From the cell containing the given text, extract its center point as (x, y) coordinate. 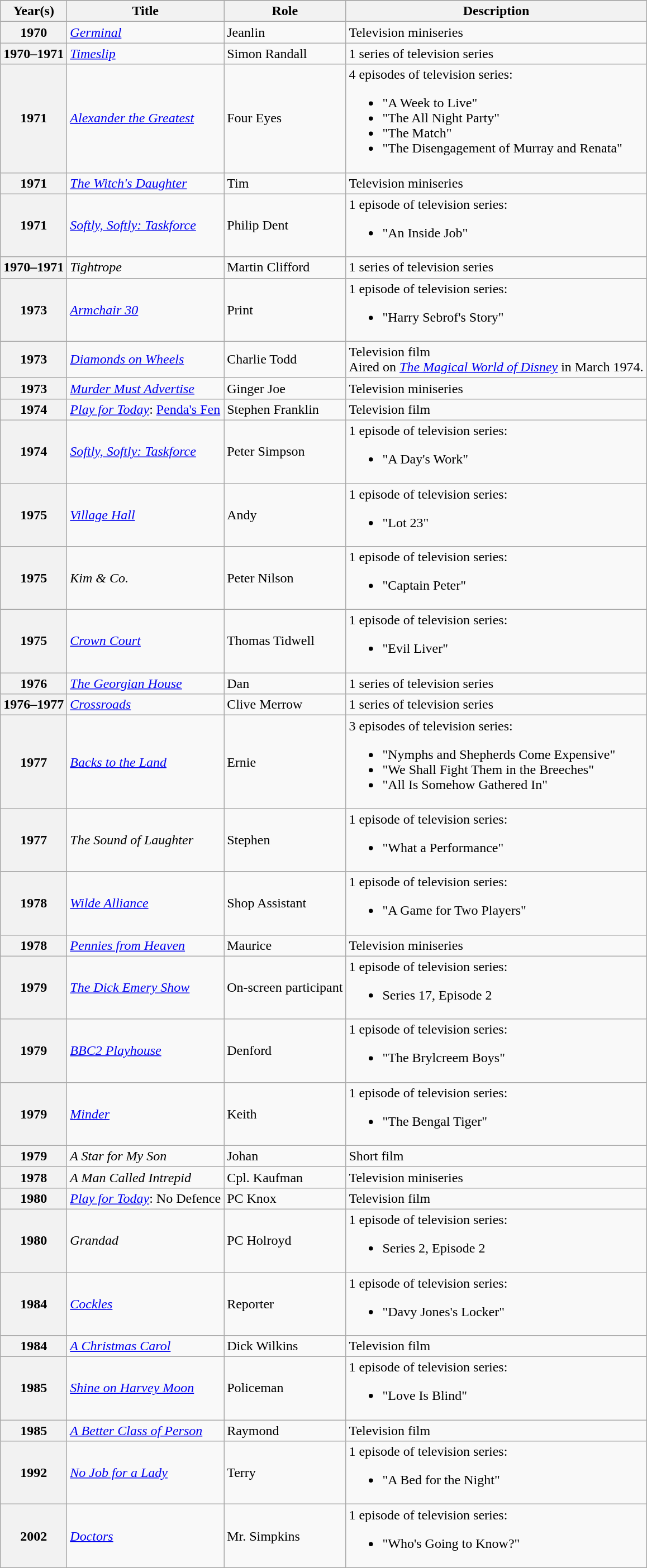
Mr. Simpkins (285, 1536)
Timeslip (145, 54)
Minder (145, 1113)
The Witch's Daughter (145, 183)
Short film (496, 1156)
Year(s) (34, 11)
No Job for a Lady (145, 1473)
Wilde Alliance (145, 903)
Armchair 30 (145, 309)
1976–1977 (34, 705)
Philip Dent (285, 226)
Johan (285, 1156)
A Star for My Son (145, 1156)
Shop Assistant (285, 903)
Four Eyes (285, 118)
Raymond (285, 1431)
1 episode of television series:"A Bed for the Night" (496, 1473)
Murder Must Advertise (145, 388)
1 episode of television series:"A Game for Two Players" (496, 903)
Dan (285, 683)
Thomas Tidwell (285, 641)
Crossroads (145, 705)
1 episode of television series:Series 17, Episode 2 (496, 987)
BBC2 Playhouse (145, 1051)
Backs to the Land (145, 762)
1 episode of television series:"A Day's Work" (496, 451)
Tightrope (145, 267)
1 episode of television series:"Harry Sebrof's Story" (496, 309)
1 episode of television series:"Who's Going to Know?" (496, 1536)
The Georgian House (145, 683)
Role (285, 11)
1 episode of television series:"Evil Liver" (496, 641)
Peter Simpson (285, 451)
1992 (34, 1473)
The Dick Emery Show (145, 987)
1976 (34, 683)
1 episode of television series:"The Bengal Tiger" (496, 1113)
Policeman (285, 1388)
Germinal (145, 32)
1 episode of television series:"Lot 23" (496, 515)
1970 (34, 32)
1 episode of television series:"The Brylcreem Boys" (496, 1051)
Title (145, 11)
Shine on Harvey Moon (145, 1388)
Tim (285, 183)
On-screen participant (285, 987)
1 episode of television series:"An Inside Job" (496, 226)
Denford (285, 1051)
Doctors (145, 1536)
Crown Court (145, 641)
Village Hall (145, 515)
Play for Today: Penda's Fen (145, 409)
A Better Class of Person (145, 1431)
1 episode of television series:"Love Is Blind" (496, 1388)
The Sound of Laughter (145, 840)
Andy (285, 515)
Peter Nilson (285, 579)
Kim & Co. (145, 579)
Clive Merrow (285, 705)
Grandad (145, 1241)
Ginger Joe (285, 388)
PC Knox (285, 1198)
Stephen (285, 840)
Martin Clifford (285, 267)
Print (285, 309)
Television filmAired on The Magical World of Disney in March 1974. (496, 360)
Diamonds on Wheels (145, 360)
Ernie (285, 762)
Alexander the Greatest (145, 118)
Charlie Todd (285, 360)
1 episode of television series:"Captain Peter" (496, 579)
1 episode of television series:"What a Performance" (496, 840)
2002 (34, 1536)
Pennies from Heaven (145, 945)
Play for Today: No Defence (145, 1198)
Reporter (285, 1303)
A Christmas Carol (145, 1346)
Dick Wilkins (285, 1346)
Jeanlin (285, 32)
4 episodes of television series:"A Week to Live""The All Night Party""The Match""The Disengagement of Murray and Renata" (496, 118)
Stephen Franklin (285, 409)
1 episode of television series:"Davy Jones's Locker" (496, 1303)
Cpl. Kaufman (285, 1177)
Cockles (145, 1303)
3 episodes of television series:"Nymphs and Shepherds Come Expensive""We Shall Fight Them in the Breeches""All Is Somehow Gathered In" (496, 762)
PC Holroyd (285, 1241)
Keith (285, 1113)
A Man Called Intrepid (145, 1177)
Terry (285, 1473)
Simon Randall (285, 54)
1 episode of television series:Series 2, Episode 2 (496, 1241)
Description (496, 11)
Maurice (285, 945)
